Search for the cell housing the specified text and yield its [X, Y] center coordinate. 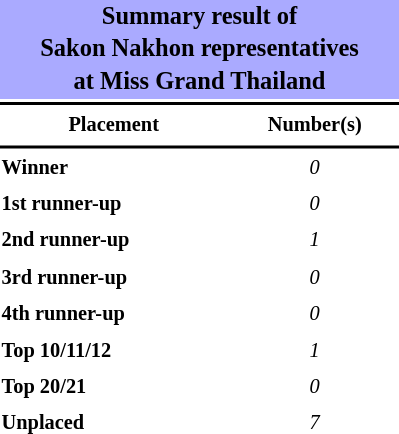
Top 20/21 [114, 387]
4th runner-up [114, 314]
Top 10/11/12 [114, 351]
2nd runner-up [114, 241]
3rd runner-up [114, 278]
Winner [114, 168]
Placement [114, 125]
Summary result ofSakon Nakhon representativesat Miss Grand Thailand [200, 50]
1st runner-up [114, 204]
Number(s) [314, 125]
